Locate the cell with the specified text and output its [x, y] center coordinate. 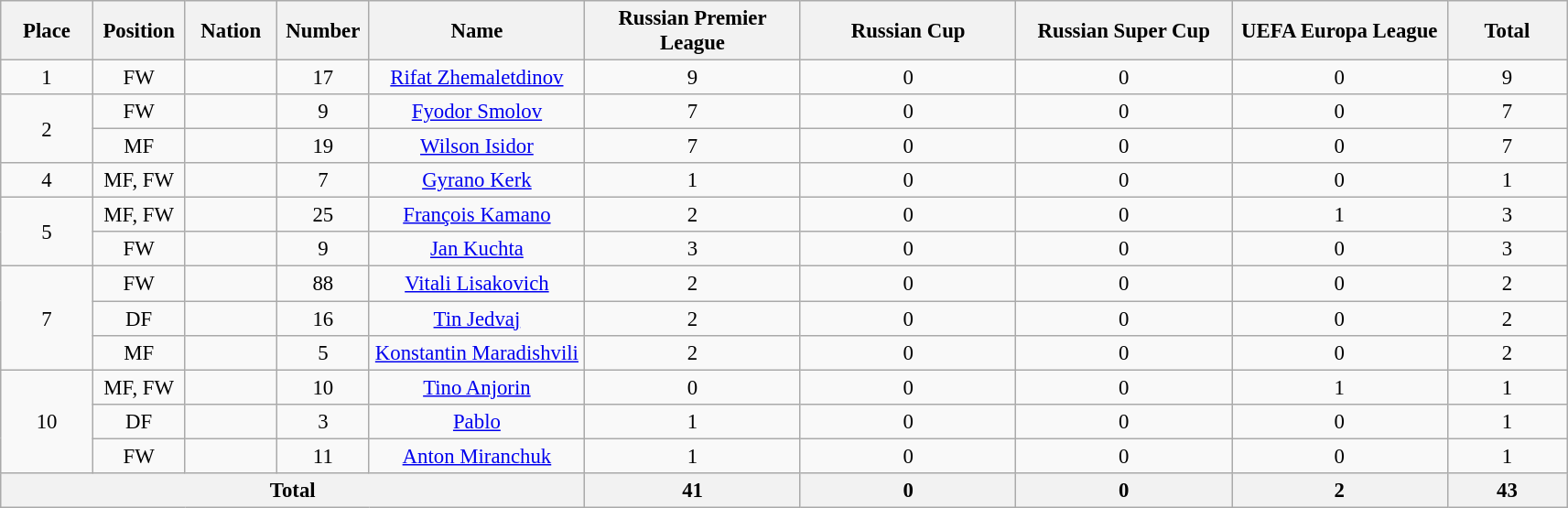
19 [324, 146]
Fyodor Smolov [477, 112]
17 [324, 78]
Russian Super Cup [1124, 31]
Name [477, 31]
Pablo [477, 421]
43 [1507, 491]
Vitali Lisakovich [477, 284]
Tino Anjorin [477, 387]
Russian Premier League [693, 31]
25 [324, 215]
Number [324, 31]
Anton Miranchuk [477, 456]
Nation [231, 31]
11 [324, 456]
41 [693, 491]
Wilson Isidor [477, 146]
4 [48, 180]
Tin Jedvaj [477, 319]
Russian Cup [908, 31]
Place [48, 31]
Rifat Zhemaletdinov [477, 78]
UEFA Europa League [1340, 31]
16 [324, 319]
88 [324, 284]
Gyrano Kerk [477, 180]
Position [139, 31]
Jan Kuchta [477, 250]
François Kamano [477, 215]
Konstantin Maradishvili [477, 352]
